For the text-containing cell, return its midpoint in (X, Y) coordinate format. 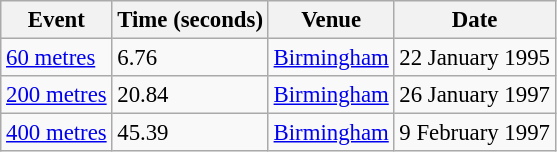
9 February 1997 (474, 133)
Time (seconds) (190, 20)
45.39 (190, 133)
20.84 (190, 95)
400 metres (56, 133)
Event (56, 20)
200 metres (56, 95)
60 metres (56, 58)
6.76 (190, 58)
26 January 1997 (474, 95)
Venue (331, 20)
22 January 1995 (474, 58)
Date (474, 20)
